Provide the (x, y) coordinate of the cell's center where the given text is located.  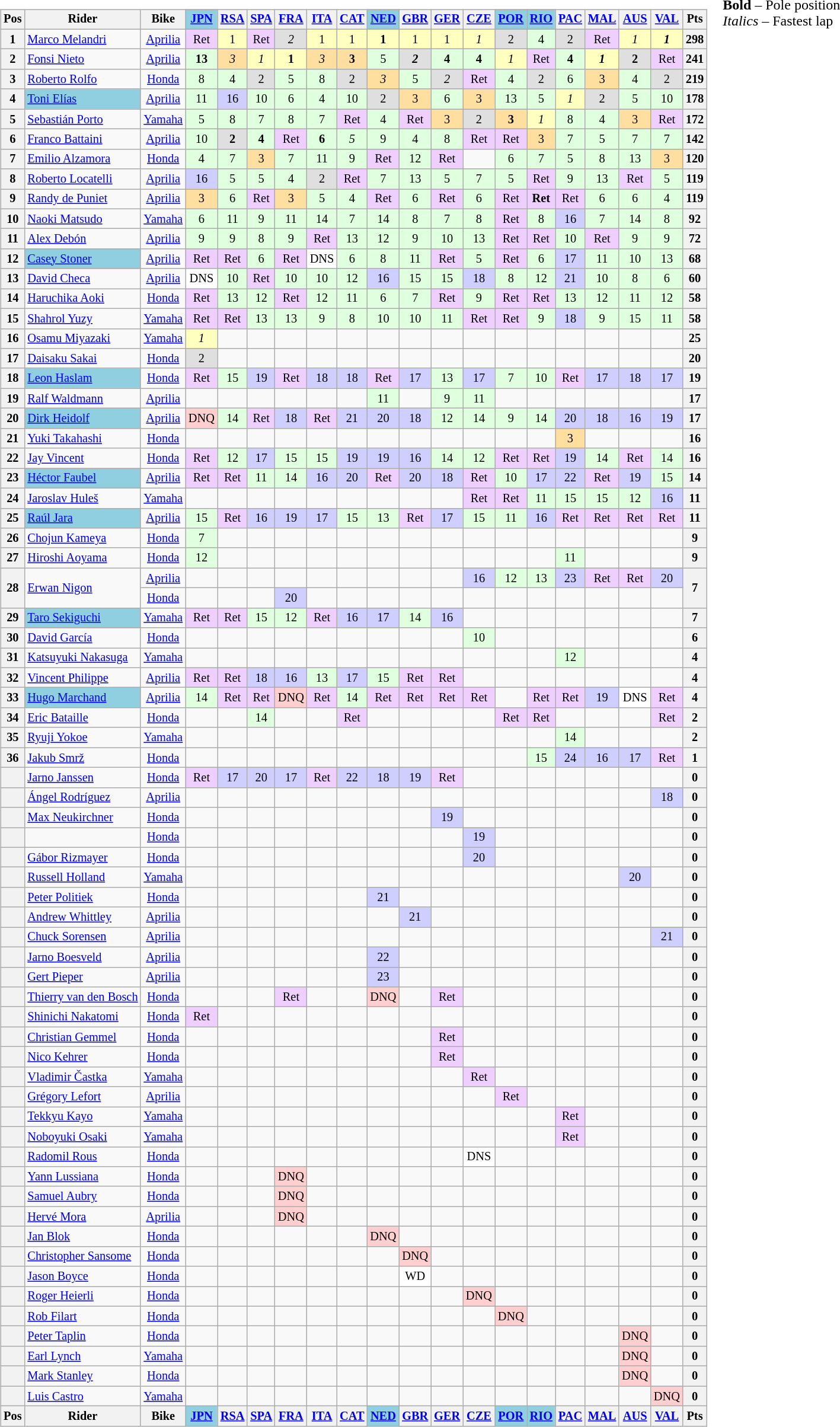
Nico Kehrer (82, 1057)
Rob Filart (82, 1316)
Emilio Alzamora (82, 159)
Roger Heierli (82, 1297)
Shahrol Yuzy (82, 318)
Hiroshi Aoyama (82, 558)
Max Neukirchner (82, 818)
WD (415, 1276)
Peter Taplin (82, 1336)
241 (695, 59)
Ryuji Yokoe (82, 738)
172 (695, 119)
Naoki Matsudo (82, 219)
60 (695, 279)
Jarno Janssen (82, 778)
Christopher Sansome (82, 1256)
Erwan Nigon (82, 588)
Radomil Rous (82, 1157)
Andrew Whittley (82, 917)
Osamu Miyazaki (82, 339)
Eric Bataille (82, 718)
298 (695, 39)
Yann Lussiana (82, 1177)
34 (12, 718)
Alex Debón (82, 239)
Yuki Takahashi (82, 438)
Daisaku Sakai (82, 359)
Ralf Waldmann (82, 398)
Roberto Rolfo (82, 79)
26 (12, 538)
Marco Melandri (82, 39)
Haruchika Aoki (82, 299)
Leon Haslam (82, 378)
Sebastián Porto (82, 119)
Samuel Aubry (82, 1196)
Tekkyu Kayo (82, 1117)
Hugo Marchand (82, 698)
Jarno Boesveld (82, 957)
Raúl Jara (82, 518)
Katsuyuki Nakasuga (82, 658)
Vincent Philippe (82, 678)
33 (12, 698)
David Checa (82, 279)
Grégory Lefort (82, 1097)
Toni Elías (82, 99)
29 (12, 618)
Thierry van den Bosch (82, 997)
Jay Vincent (82, 458)
72 (695, 239)
Shinichi Nakatomi (82, 1017)
31 (12, 658)
Gábor Rizmayer (82, 857)
Jan Blok (82, 1237)
Casey Stoner (82, 259)
68 (695, 259)
32 (12, 678)
Peter Politiek (82, 898)
Hervé Mora (82, 1217)
35 (12, 738)
Randy de Puniet (82, 199)
Russell Holland (82, 877)
Christian Gemmel (82, 1037)
142 (695, 139)
David García (82, 638)
Ángel Rodríguez (82, 797)
Chojun Kameya (82, 538)
Fonsi Nieto (82, 59)
Noboyuki Osaki (82, 1137)
28 (12, 588)
120 (695, 159)
Roberto Locatelli (82, 179)
Mark Stanley (82, 1376)
Earl Lynch (82, 1356)
Taro Sekiguchi (82, 618)
Jason Boyce (82, 1276)
30 (12, 638)
36 (12, 758)
92 (695, 219)
Héctor Faubel (82, 478)
Gert Pieper (82, 977)
Chuck Sorensen (82, 937)
Franco Battaini (82, 139)
Jaroslav Huleš (82, 498)
Jakub Smrž (82, 758)
219 (695, 79)
Vladimir Častka (82, 1077)
Dirk Heidolf (82, 419)
27 (12, 558)
178 (695, 99)
Luis Castro (82, 1396)
